From the cell containing the given text, extract its center point as [X, Y] coordinate. 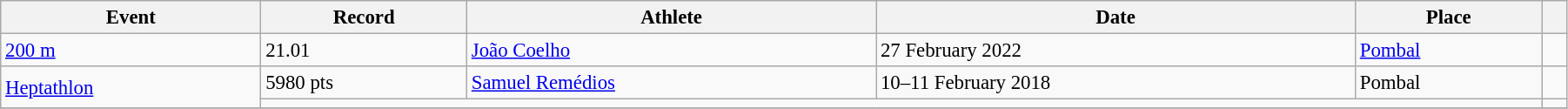
27 February 2022 [1116, 51]
Heptathlon [131, 87]
5980 pts [364, 83]
Date [1116, 17]
Samuel Remédios [671, 83]
200 m [131, 51]
21.01 [364, 51]
Record [364, 17]
10–11 February 2018 [1116, 83]
João Coelho [671, 51]
Place [1448, 17]
Event [131, 17]
Athlete [671, 17]
